Output the [X, Y] coordinate of the center of the cell containing the given text.  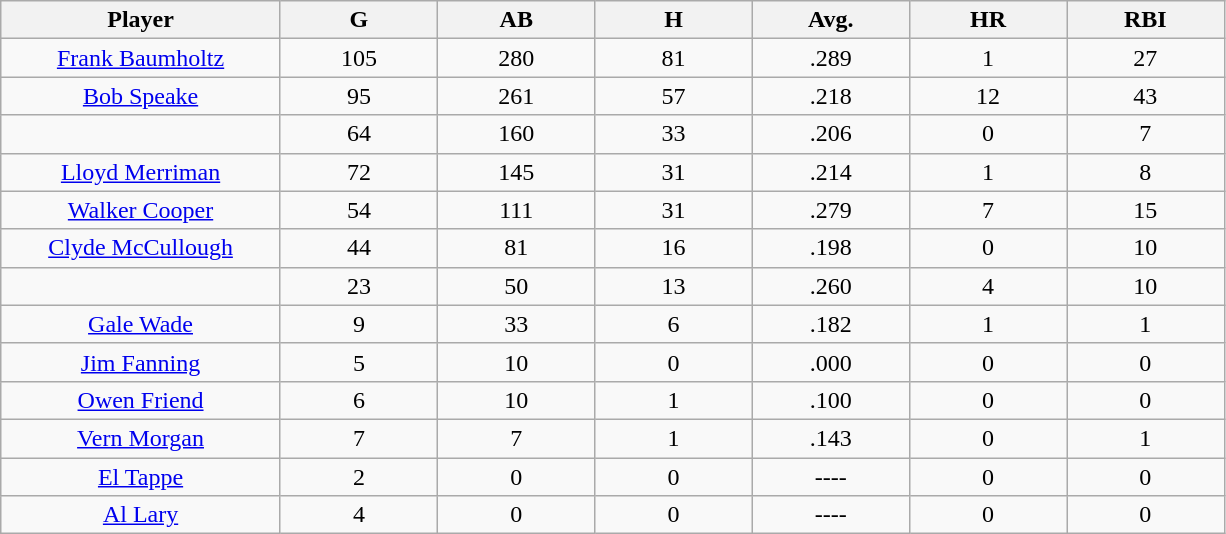
El Tappe [141, 477]
27 [1146, 58]
145 [516, 172]
.206 [830, 134]
HR [988, 20]
G [358, 20]
.214 [830, 172]
Gale Wade [141, 324]
111 [516, 210]
13 [674, 286]
Walker Cooper [141, 210]
72 [358, 172]
54 [358, 210]
RBI [1146, 20]
44 [358, 248]
Clyde McCullough [141, 248]
.279 [830, 210]
Vern Morgan [141, 438]
105 [358, 58]
43 [1146, 96]
280 [516, 58]
95 [358, 96]
5 [358, 362]
.182 [830, 324]
64 [358, 134]
.218 [830, 96]
AB [516, 20]
.100 [830, 400]
15 [1146, 210]
Al Lary [141, 515]
.000 [830, 362]
Player [141, 20]
261 [516, 96]
23 [358, 286]
57 [674, 96]
.143 [830, 438]
12 [988, 96]
Owen Friend [141, 400]
16 [674, 248]
8 [1146, 172]
160 [516, 134]
Bob Speake [141, 96]
.260 [830, 286]
2 [358, 477]
.198 [830, 248]
H [674, 20]
50 [516, 286]
.289 [830, 58]
9 [358, 324]
Jim Fanning [141, 362]
Lloyd Merriman [141, 172]
Frank Baumholtz [141, 58]
Avg. [830, 20]
